Locate the cell with the specified text and output its (X, Y) center coordinate. 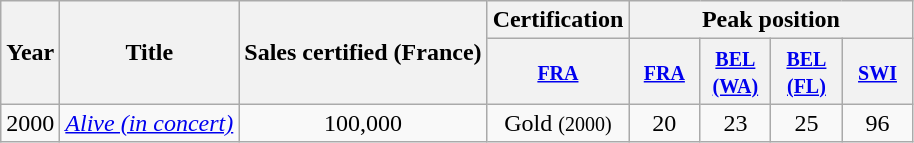
96 (878, 123)
Peak position (771, 20)
BEL(FL) (806, 72)
Certification (558, 20)
Sales certified (France) (363, 52)
Year (30, 52)
BEL(WA) (736, 72)
Gold (2000) (558, 123)
2000 (30, 123)
23 (736, 123)
Alive (in concert) (150, 123)
20 (664, 123)
Title (150, 52)
100,000 (363, 123)
SWI (878, 72)
25 (806, 123)
